Detect which cell encompasses the target text, then output its [x, y] center coordinate. 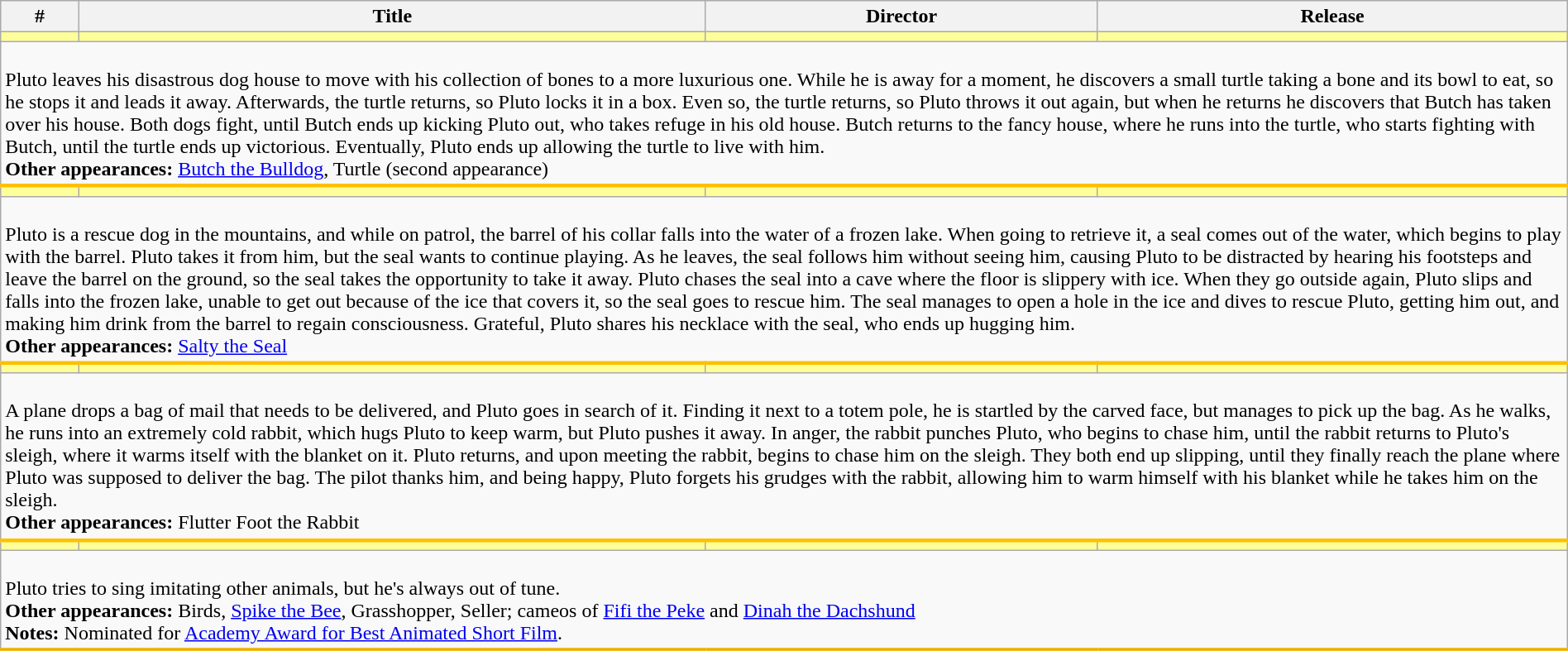
Title [392, 17]
Director [901, 17]
# [40, 17]
Release [1332, 17]
